Search for the cell housing the specified text and yield its (x, y) center coordinate. 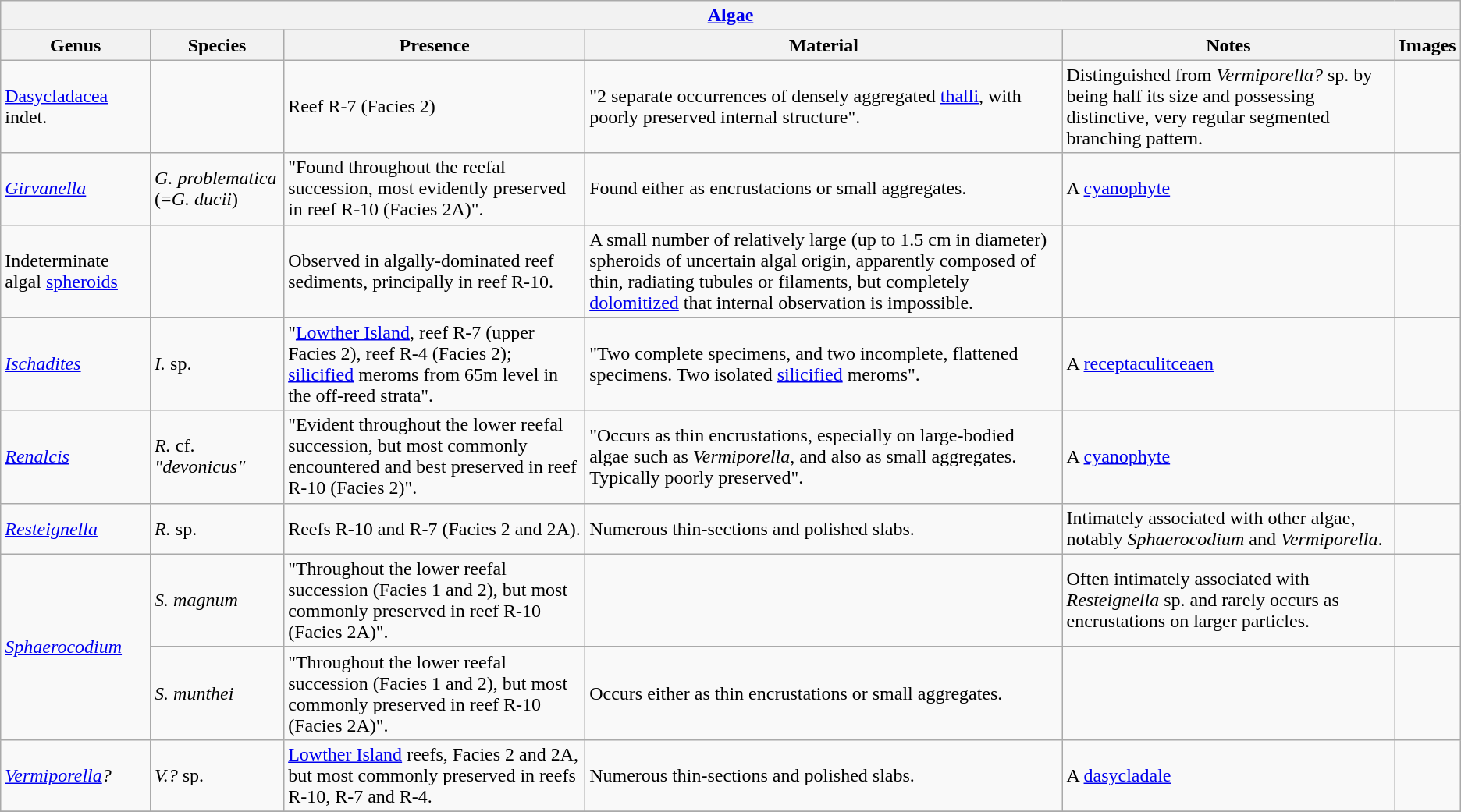
S. munthei (217, 693)
I. sp. (217, 363)
R. cf. "devonicus" (217, 457)
Found either as encrustacions or small aggregates. (824, 189)
Genus (76, 45)
Species (217, 45)
Renalcis (76, 457)
Dasycladacea indet. (76, 106)
"Lowther Island, reef R-7 (upper Facies 2), reef R-4 (Facies 2); silicified meroms from 65m level in the off-reed strata". (435, 363)
Material (824, 45)
Sphaerocodium (76, 647)
Reef R-7 (Facies 2) (435, 106)
Intimately associated with other algae, notably Sphaerocodium and Vermiporella. (1228, 529)
Algae (730, 16)
"Occurs as thin encrustations, especially on large-bodied algae such as Vermiporella, and also as small aggregates. Typically poorly preserved". (824, 457)
Resteignella (76, 529)
Observed in algally-dominated reef sediments, principally in reef R-10. (435, 271)
"Found throughout the reefal succession, most evidently preserved in reef R-10 (Facies 2A)". (435, 189)
S. magnum (217, 601)
G. problematica (=G. ducii) (217, 189)
"Two complete specimens, and two incomplete, flattened specimens. Two isolated silicified meroms". (824, 363)
A receptaculitceaen (1228, 363)
Girvanella (76, 189)
Often intimately associated with Resteignella sp. and rarely occurs as encrustations on larger particles. (1228, 601)
Vermiporella? (76, 775)
Ischadites (76, 363)
Occurs either as thin encrustations or small aggregates. (824, 693)
Distinguished from Vermiporella? sp. by being half its size and possessing distinctive, very regular segmented branching pattern. (1228, 106)
R. sp. (217, 529)
Notes (1228, 45)
Reefs R-10 and R-7 (Facies 2 and 2A). (435, 529)
V.? sp. (217, 775)
A dasycladale (1228, 775)
Images (1427, 45)
"Evident throughout the lower reefal succession, but most commonly encountered and best preserved in reef R-10 (Facies 2)". (435, 457)
Indeterminate algal spheroids (76, 271)
"2 separate occurrences of densely aggregated thalli, with poorly preserved internal structure". (824, 106)
Lowther Island reefs, Facies 2 and 2A, but most commonly preserved in reefs R-10, R-7 and R-4. (435, 775)
Presence (435, 45)
